From the cell containing the given text, extract its center point as [X, Y] coordinate. 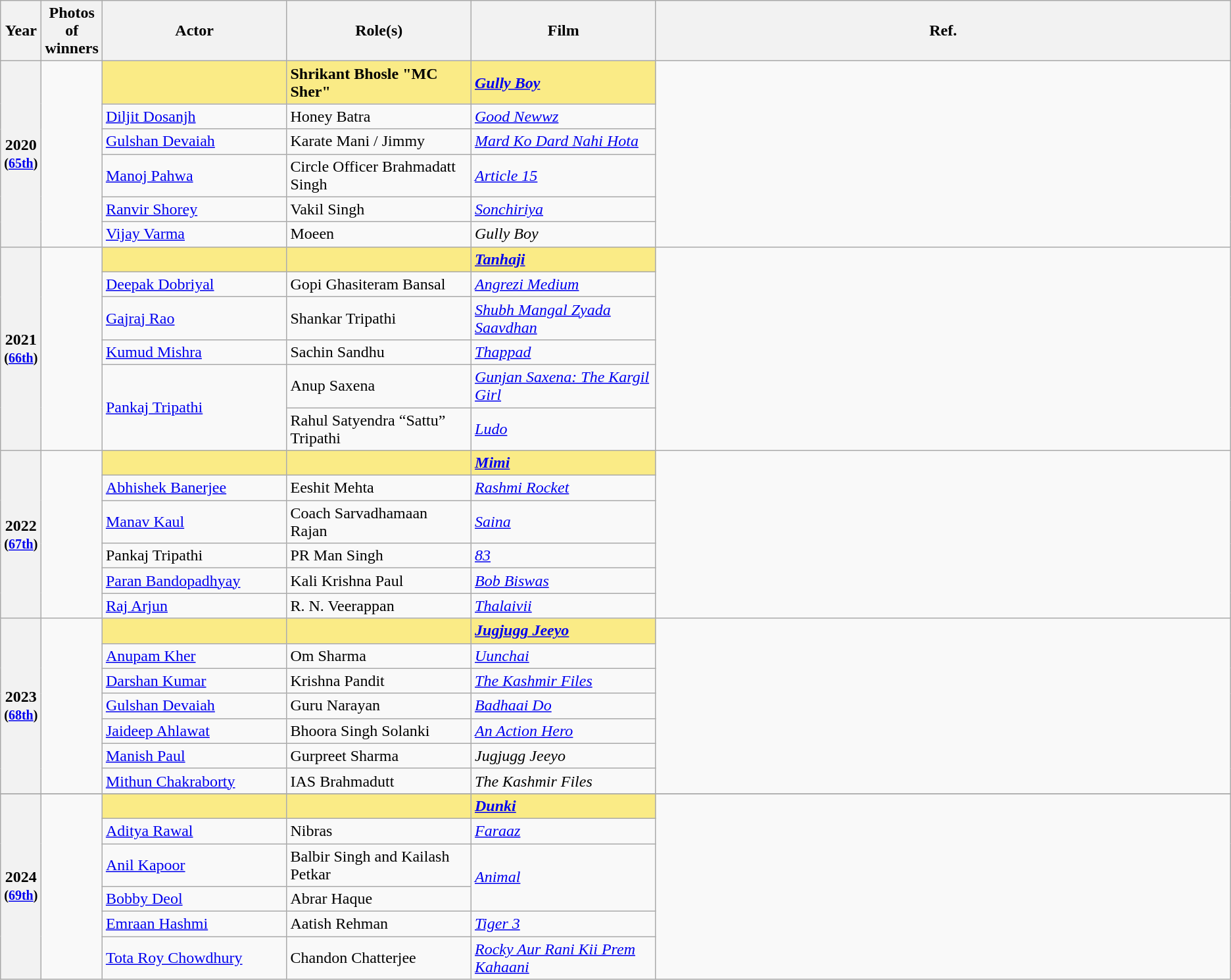
Tota Roy Chowdhury [195, 958]
Bobby Deol [195, 899]
Role(s) [379, 31]
Actor [195, 31]
Bhoora Singh Solanki [379, 731]
Manish Paul [195, 756]
Ref. [943, 31]
Deepak Dobriyal [195, 284]
Saina [564, 522]
Aatish Rehman [379, 924]
Darshan Kumar [195, 681]
Guru Narayan [379, 706]
Diljit Dosanjh [195, 116]
IAS Brahmadutt [379, 781]
Uunchai [564, 656]
Good Newwz [564, 116]
Vakil Singh [379, 209]
Abrar Haque [379, 899]
Anupam Kher [195, 656]
Balbir Singh and Kailash Petkar [379, 864]
Emraan Hashmi [195, 924]
Paran Bandopadhyay [195, 581]
Om Sharma [379, 656]
2023 (68th) [21, 706]
Shankar Tripathi [379, 318]
Bob Biswas [564, 581]
Thappad [564, 352]
Krishna Pandit [379, 681]
Kali Krishna Paul [379, 581]
2020 (65th) [21, 154]
Article 15 [564, 175]
Coach Sarvadhamaan Rajan [379, 522]
Chandon Chatterjee [379, 958]
Vijay Varma [195, 234]
Anup Saxena [379, 385]
Faraaz [564, 831]
Jaideep Ahlawat [195, 731]
2022 (67th) [21, 534]
Gajraj Rao [195, 318]
An Action Hero [564, 731]
2021 (66th) [21, 349]
Mimi [564, 463]
Moeen [379, 234]
Gurpreet Sharma [379, 756]
Manav Kaul [195, 522]
Mithun Chakraborty [195, 781]
Photos of winners [72, 31]
Rocky Aur Rani Kii Prem Kahaani [564, 958]
Circle Officer Brahmadatt Singh [379, 175]
PR Man Singh [379, 556]
Shrikant Bhosle "MC Sher" [379, 83]
Tanhaji [564, 259]
Ludo [564, 429]
Ranvir Shorey [195, 209]
Rashmi Rocket [564, 488]
Kumud Mishra [195, 352]
Shubh Mangal Zyada Saavdhan [564, 318]
Sachin Sandhu [379, 352]
Aditya Rawal [195, 831]
Sonchiriya [564, 209]
Eeshit Mehta [379, 488]
Rahul Satyendra “Sattu” Tripathi [379, 429]
Tiger 3 [564, 924]
83 [564, 556]
Film [564, 31]
Badhaai Do [564, 706]
Mard Ko Dard Nahi Hota [564, 141]
2024 (69th) [21, 886]
Gopi Ghasiteram Bansal [379, 284]
Year [21, 31]
Abhishek Banerjee [195, 488]
Karate Mani / Jimmy [379, 141]
Dunki [564, 806]
Manoj Pahwa [195, 175]
Angrezi Medium [564, 284]
R. N. Veerappan [379, 606]
Thalaivii [564, 606]
Raj Arjun [195, 606]
Animal [564, 877]
Anil Kapoor [195, 864]
Honey Batra [379, 116]
Gunjan Saxena: The Kargil Girl [564, 385]
Nibras [379, 831]
